Return the [X, Y] coordinate for the center point of the cell that contains the specified text.  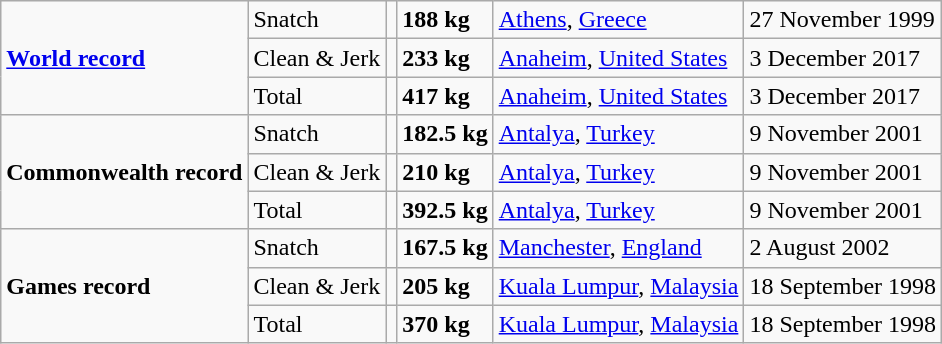
World record [124, 58]
27 November 1999 [843, 20]
Commonwealth record [124, 172]
Games record [124, 286]
205 kg [445, 286]
2 August 2002 [843, 248]
233 kg [445, 58]
417 kg [445, 96]
Athens, Greece [618, 20]
182.5 kg [445, 134]
392.5 kg [445, 210]
167.5 kg [445, 248]
210 kg [445, 172]
370 kg [445, 324]
188 kg [445, 20]
Manchester, England [618, 248]
